Capture the cell that displays the provided text and extract its (X, Y) central coordinate. 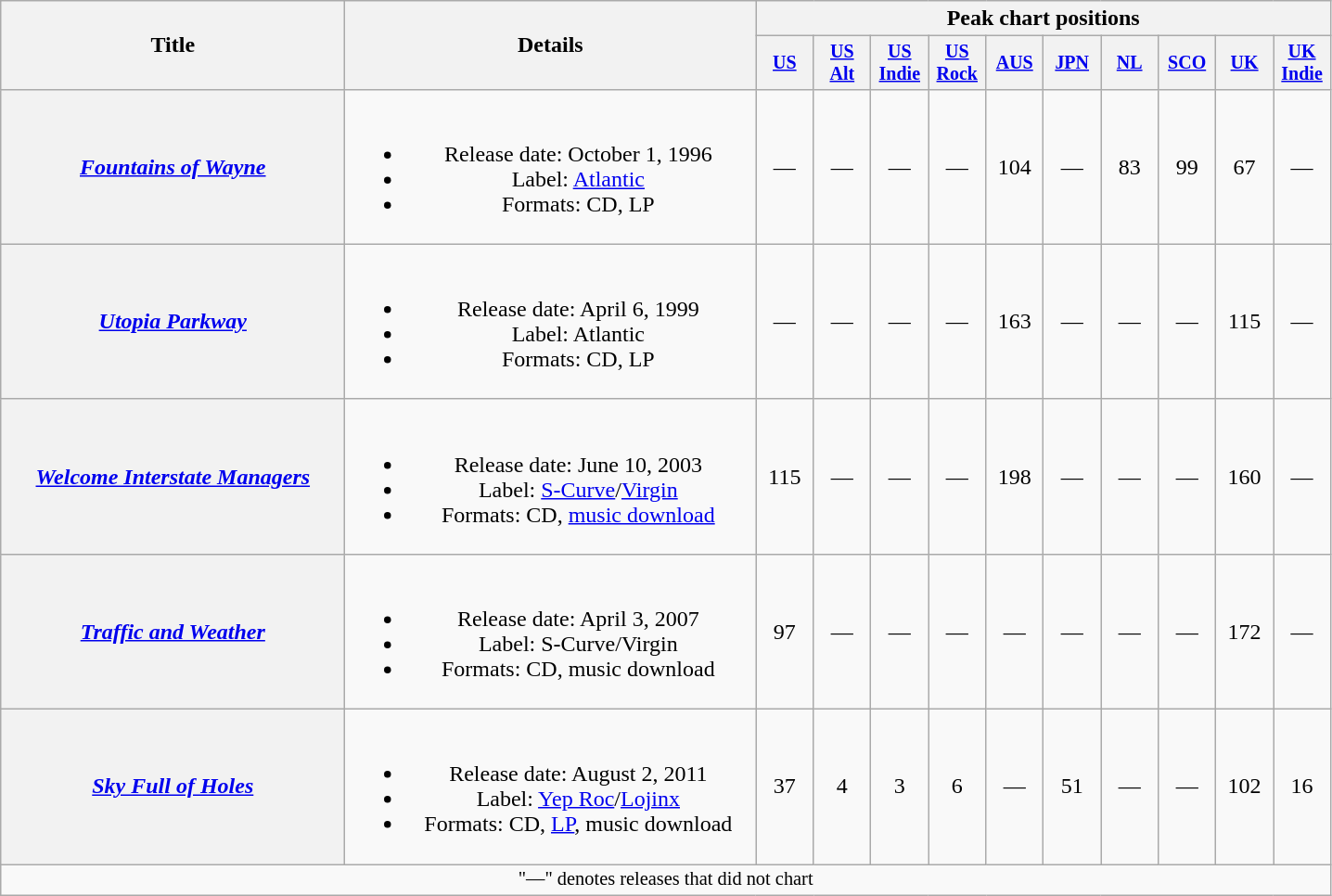
37 (785, 787)
US (785, 63)
AUS (1015, 63)
Title (173, 45)
Release date: October 1, 1996Label: AtlanticFormats: CD, LP (551, 167)
4 (842, 787)
6 (957, 787)
160 (1245, 477)
99 (1187, 167)
Traffic and Weather (173, 631)
USIndie (900, 63)
Fountains of Wayne (173, 167)
Release date: April 6, 1999Label: AtlanticFormats: CD, LP (551, 321)
102 (1245, 787)
83 (1130, 167)
Release date: June 10, 2003Label: S-Curve/VirginFormats: CD, music download (551, 477)
NL (1130, 63)
16 (1302, 787)
UK (1245, 63)
UKIndie (1302, 63)
Release date: April 3, 2007Label: S-Curve/VirginFormats: CD, music download (551, 631)
Welcome Interstate Managers (173, 477)
Details (551, 45)
JPN (1072, 63)
163 (1015, 321)
Release date: August 2, 2011Label: Yep Roc/LojinxFormats: CD, LP, music download (551, 787)
198 (1015, 477)
Peak chart positions (1044, 19)
Sky Full of Holes (173, 787)
97 (785, 631)
USRock (957, 63)
3 (900, 787)
172 (1245, 631)
SCO (1187, 63)
67 (1245, 167)
104 (1015, 167)
"—" denotes releases that did not chart (666, 880)
USAlt (842, 63)
Utopia Parkway (173, 321)
51 (1072, 787)
